Detect which cell encompasses the target text, then output its (X, Y) center coordinate. 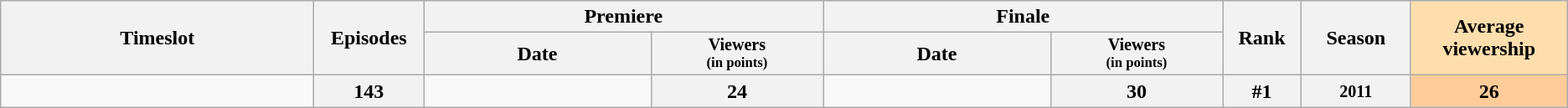
#1 (1262, 91)
30 (1137, 91)
Season (1355, 39)
143 (369, 91)
Rank (1262, 39)
Finale (1024, 17)
Premiere (623, 17)
Average viewership (1489, 39)
24 (737, 91)
26 (1489, 91)
Episodes (369, 39)
Timeslot (157, 39)
2011 (1355, 91)
